Search for the cell housing the specified text and yield its [X, Y] center coordinate. 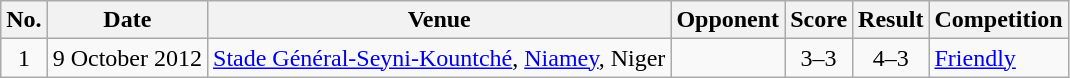
Score [819, 20]
9 October 2012 [127, 58]
Venue [440, 20]
Competition [998, 20]
No. [24, 20]
Date [127, 20]
Result [891, 20]
Friendly [998, 58]
4–3 [891, 58]
Opponent [728, 20]
3–3 [819, 58]
1 [24, 58]
Stade Général-Seyni-Kountché, Niamey, Niger [440, 58]
